Return the [X, Y] coordinate for the center point of the cell that contains the specified text.  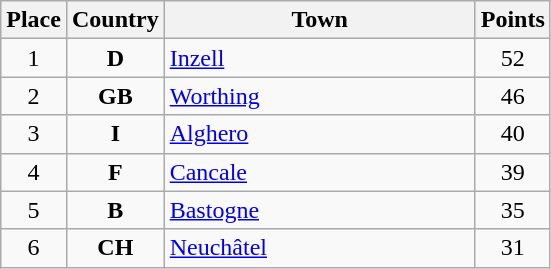
46 [512, 96]
Neuchâtel [320, 248]
CH [115, 248]
2 [34, 96]
Points [512, 20]
40 [512, 134]
Town [320, 20]
3 [34, 134]
D [115, 58]
B [115, 210]
Cancale [320, 172]
I [115, 134]
Country [115, 20]
52 [512, 58]
F [115, 172]
39 [512, 172]
Place [34, 20]
35 [512, 210]
6 [34, 248]
4 [34, 172]
Inzell [320, 58]
31 [512, 248]
5 [34, 210]
Worthing [320, 96]
GB [115, 96]
Bastogne [320, 210]
1 [34, 58]
Alghero [320, 134]
